For the text-containing cell, return its midpoint in (X, Y) coordinate format. 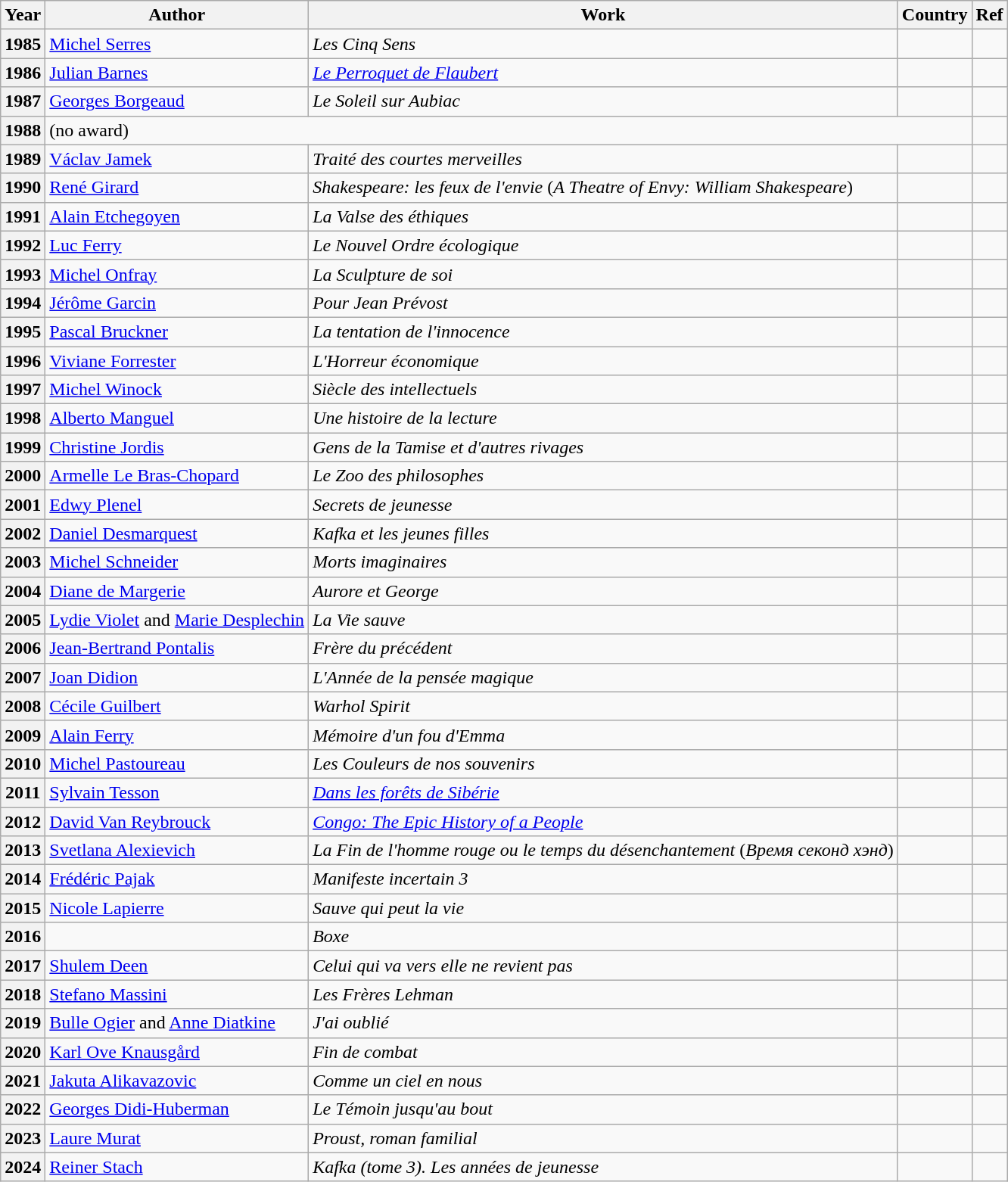
Diane de Margerie (177, 591)
(no award) (509, 130)
1994 (23, 303)
Shulem Deen (177, 966)
Joan Didion (177, 677)
Svetlana Alexievich (177, 851)
La Vie sauve (604, 620)
2019 (23, 1023)
La tentation de l'innocence (604, 331)
2004 (23, 591)
Christine Jordis (177, 447)
Michel Schneider (177, 562)
Luc Ferry (177, 245)
2023 (23, 1138)
Jean-Bertrand Pontalis (177, 649)
Les Frères Lehman (604, 994)
1988 (23, 130)
2005 (23, 620)
1989 (23, 159)
2011 (23, 792)
Alain Ferry (177, 735)
Stefano Massini (177, 994)
Reiner Stach (177, 1167)
Georges Borgeaud (177, 101)
Le Zoo des philosophes (604, 476)
Les Couleurs de nos souvenirs (604, 764)
2015 (23, 908)
Boxe (604, 937)
Warhol Spirit (604, 706)
La Fin de l'homme rouge ou le temps du désenchantement (Время секонд хэнд) (604, 851)
2020 (23, 1052)
2000 (23, 476)
Morts imaginaires (604, 562)
Sauve qui peut la vie (604, 908)
Michel Onfray (177, 274)
1986 (23, 73)
Alberto Manguel (177, 418)
Aurore et George (604, 591)
Kafka et les jeunes filles (604, 533)
Celui qui va vers elle ne revient pas (604, 966)
Daniel Desmarquest (177, 533)
Proust, roman familial (604, 1138)
Georges Didi-Huberman (177, 1109)
2006 (23, 649)
1996 (23, 361)
Une histoire de la lecture (604, 418)
Work (604, 15)
Nicole Lapierre (177, 908)
Michel Serres (177, 44)
David Van Reybrouck (177, 821)
2018 (23, 994)
Kafka (tome 3). Les années de jeunesse (604, 1167)
1997 (23, 390)
2017 (23, 966)
Michel Winock (177, 390)
Les Cinq Sens (604, 44)
Congo: The Epic History of a People (604, 821)
Le Soleil sur Aubiac (604, 101)
1987 (23, 101)
2007 (23, 677)
Jérôme Garcin (177, 303)
Pascal Bruckner (177, 331)
Armelle Le Bras-Chopard (177, 476)
Sylvain Tesson (177, 792)
2003 (23, 562)
Shakespeare: les feux de l'envie (A Theatre of Envy: William Shakespeare) (604, 188)
2014 (23, 879)
Dans les forêts de Sibérie (604, 792)
Secrets de jeunesse (604, 505)
2001 (23, 505)
Julian Barnes (177, 73)
Frédéric Pajak (177, 879)
Country (935, 15)
2016 (23, 937)
2002 (23, 533)
Le Nouvel Ordre écologique (604, 245)
Comme un ciel en nous (604, 1081)
Le Perroquet de Flaubert (604, 73)
1985 (23, 44)
1991 (23, 216)
L'Année de la pensée magique (604, 677)
Frère du précédent (604, 649)
Bulle Ogier and Anne Diatkine (177, 1023)
Václav Jamek (177, 159)
Alain Etchegoyen (177, 216)
2021 (23, 1081)
La Sculpture de soi (604, 274)
2024 (23, 1167)
Siècle des intellectuels (604, 390)
J'ai oublié (604, 1023)
L'Horreur économique (604, 361)
Pour Jean Prévost (604, 303)
1999 (23, 447)
Mémoire d'un fou d'Emma (604, 735)
Manifeste incertain 3 (604, 879)
Year (23, 15)
2022 (23, 1109)
Edwy Plenel (177, 505)
Author (177, 15)
1995 (23, 331)
La Valse des éthiques (604, 216)
Ref (990, 15)
Lydie Violet and Marie Desplechin (177, 620)
Michel Pastoureau (177, 764)
Fin de combat (604, 1052)
Jakuta Alikavazovic (177, 1081)
Cécile Guilbert (177, 706)
2013 (23, 851)
René Girard (177, 188)
1993 (23, 274)
1990 (23, 188)
Karl Ove Knausgård (177, 1052)
Laure Murat (177, 1138)
Le Témoin jusqu'au bout (604, 1109)
2009 (23, 735)
1992 (23, 245)
2008 (23, 706)
Traité des courtes merveilles (604, 159)
Viviane Forrester (177, 361)
1998 (23, 418)
2012 (23, 821)
2010 (23, 764)
Gens de la Tamise et d'autres rivages (604, 447)
